Capture the cell that displays the provided text and extract its [X, Y] central coordinate. 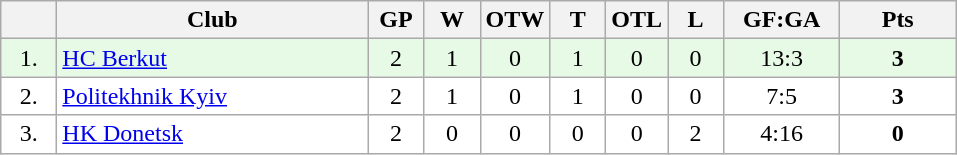
HK Donetsk [212, 134]
Pts [898, 20]
4:16 [782, 134]
3. [29, 134]
Politekhnik Kyiv [212, 96]
L [696, 20]
W [452, 20]
2. [29, 96]
Club [212, 20]
OTW [515, 20]
T [578, 20]
13:3 [782, 58]
1. [29, 58]
GF:GA [782, 20]
HC Berkut [212, 58]
OTL [637, 20]
7:5 [782, 96]
GP [396, 20]
